Capture the cell that displays the provided text and extract its (x, y) central coordinate. 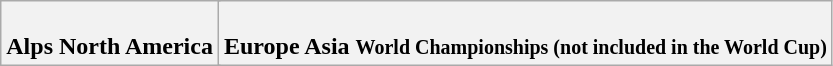
Alps North America (110, 34)
Europe Asia World Championships (not included in the World Cup) (525, 34)
